For the text-containing cell, return its midpoint in [x, y] coordinate format. 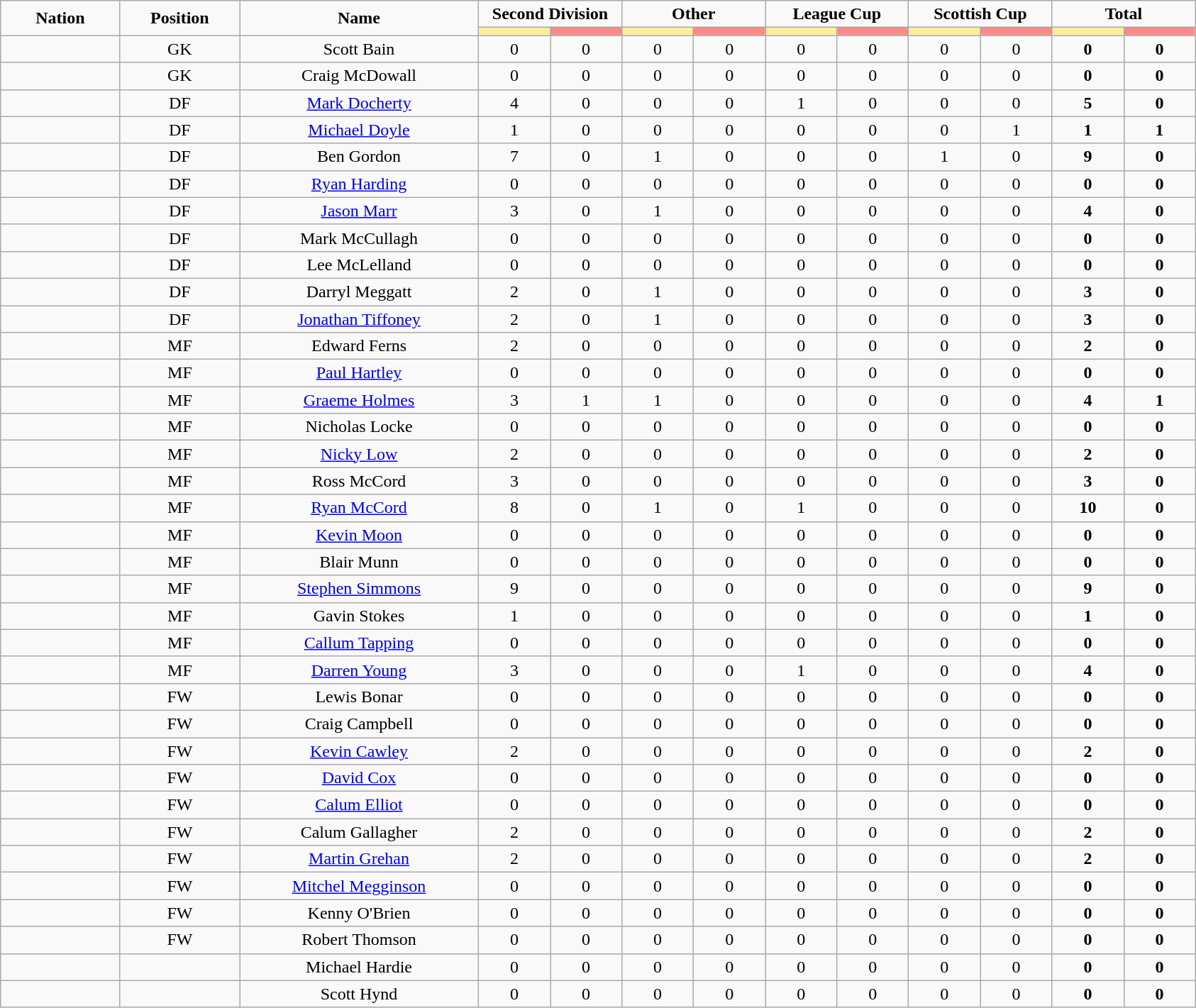
Nicky Low [359, 454]
David Cox [359, 778]
Ross McCord [359, 481]
7 [514, 157]
Martin Grehan [359, 859]
Total [1124, 14]
Craig Campbell [359, 724]
Edward Ferns [359, 346]
Other [694, 14]
Position [179, 18]
Kenny O'Brien [359, 913]
Calum Elliot [359, 805]
Darryl Meggatt [359, 292]
Nation [60, 18]
Gavin Stokes [359, 616]
Calum Gallagher [359, 832]
Jonathan Tiffoney [359, 319]
League Cup [837, 14]
Michael Hardie [359, 967]
Graeme Holmes [359, 400]
Michael Doyle [359, 130]
Ben Gordon [359, 157]
Kevin Moon [359, 535]
Robert Thomson [359, 940]
Lewis Bonar [359, 697]
5 [1088, 103]
Darren Young [359, 670]
Nicholas Locke [359, 427]
Mark McCullagh [359, 238]
Scott Hynd [359, 994]
Jason Marr [359, 211]
Scott Bain [359, 49]
Blair Munn [359, 562]
Ryan McCord [359, 508]
Lee McLelland [359, 265]
Stephen Simmons [359, 589]
Name [359, 18]
Mitchel Megginson [359, 886]
Paul Hartley [359, 373]
Scottish Cup [980, 14]
Mark Docherty [359, 103]
Craig McDowall [359, 76]
10 [1088, 508]
Kevin Cawley [359, 751]
Callum Tapping [359, 643]
8 [514, 508]
Ryan Harding [359, 184]
Second Division [550, 14]
